Return the [x, y] coordinate for the center point of the cell that contains the specified text.  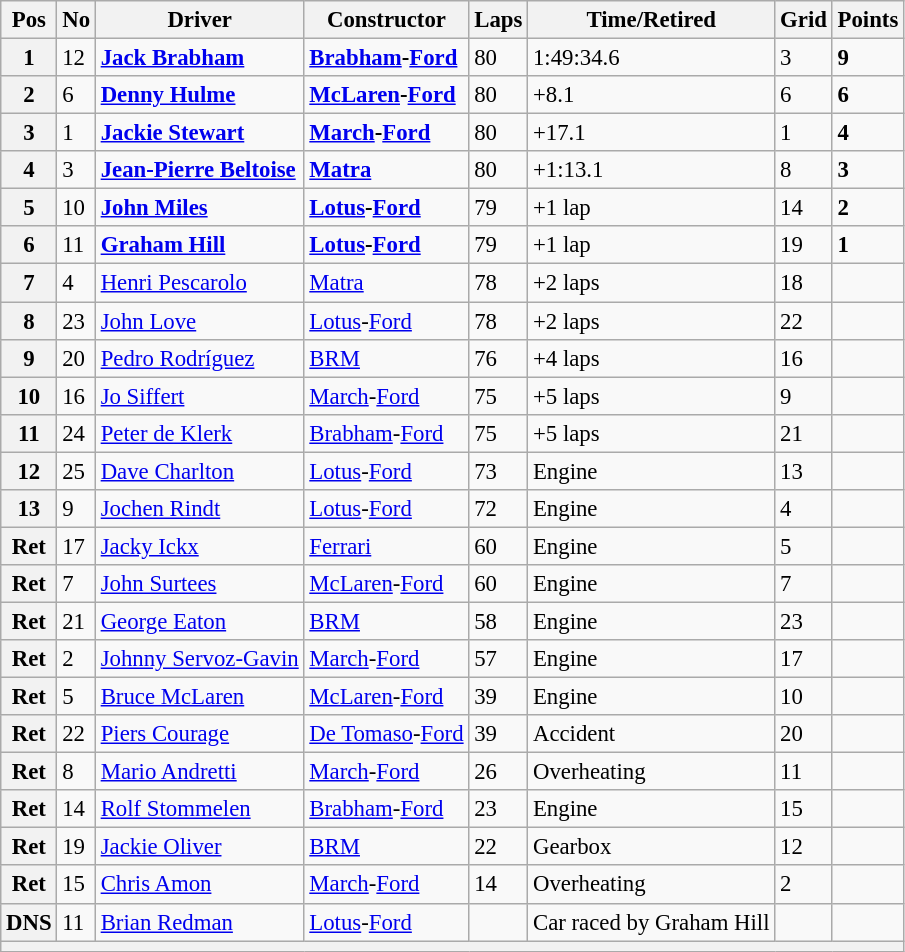
26 [498, 772]
Bruce McLaren [200, 697]
Pedro Rodríguez [200, 358]
73 [498, 471]
Jean-Pierre Beltoise [200, 170]
+17.1 [652, 133]
Jackie Oliver [200, 847]
Peter de Klerk [200, 433]
Jack Brabham [200, 58]
+4 laps [652, 358]
Denny Hulme [200, 95]
Graham Hill [200, 245]
Driver [200, 20]
1:49:34.6 [652, 58]
Ferrari [386, 546]
Pos [29, 20]
72 [498, 509]
Chris Amon [200, 885]
No [76, 20]
58 [498, 621]
24 [76, 433]
Brian Redman [200, 922]
76 [498, 358]
John Surtees [200, 584]
Dave Charlton [200, 471]
Constructor [386, 20]
Time/Retired [652, 20]
Points [868, 20]
Henri Pescarolo [200, 283]
Laps [498, 20]
Grid [804, 20]
Rolf Stommelen [200, 809]
George Eaton [200, 621]
Jo Siffert [200, 396]
57 [498, 659]
Jacky Ickx [200, 546]
Piers Courage [200, 734]
Jochen Rindt [200, 509]
+8.1 [652, 95]
+1:13.1 [652, 170]
Car raced by Graham Hill [652, 922]
Johnny Servoz-Gavin [200, 659]
25 [76, 471]
John Love [200, 321]
John Miles [200, 208]
18 [804, 283]
Mario Andretti [200, 772]
De Tomaso-Ford [386, 734]
DNS [29, 922]
Jackie Stewart [200, 133]
Accident [652, 734]
Gearbox [652, 847]
